Extract the [X, Y] coordinate from the center of the cell holding the provided text.  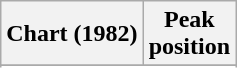
Chart (1982) [72, 34]
Peakposition [189, 34]
